From the cell containing the given text, extract its center point as (X, Y) coordinate. 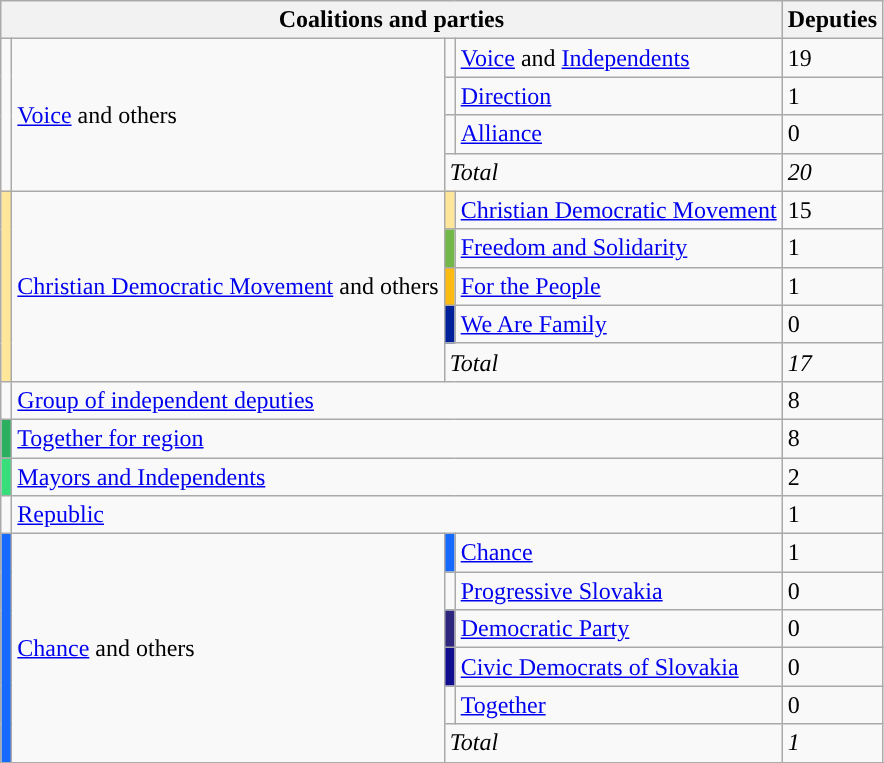
Coalitions and parties (392, 20)
Christian Democratic Movement (618, 210)
Chance and others (228, 648)
Group of independent deputies (397, 400)
Freedom and Solidarity (618, 248)
19 (832, 58)
Civic Democrats of Slovakia (618, 667)
2 (832, 477)
17 (832, 362)
Democratic Party (618, 629)
Together for region (397, 438)
Mayors and Independents (397, 477)
Alliance (618, 134)
Chance (618, 553)
For the People (618, 286)
Christian Democratic Movement and others (228, 286)
15 (832, 210)
Deputies (832, 20)
Voice and others (228, 115)
Together (618, 705)
We Are Family (618, 324)
Republic (397, 515)
20 (832, 172)
Voice and Independents (618, 58)
Direction (618, 96)
Progressive Slovakia (618, 591)
